Output the [x, y] coordinate of the center of the cell containing the given text.  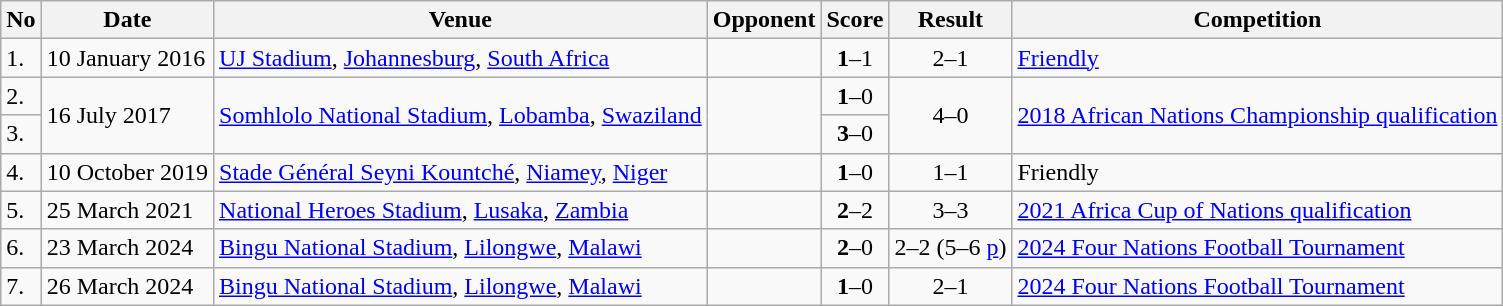
Result [950, 20]
Competition [1258, 20]
3–0 [855, 134]
Somhlolo National Stadium, Lobamba, Swaziland [461, 115]
23 March 2024 [127, 248]
2–2 (5–6 p) [950, 248]
7. [21, 286]
25 March 2021 [127, 210]
UJ Stadium, Johannesburg, South Africa [461, 58]
No [21, 20]
5. [21, 210]
4. [21, 172]
2–2 [855, 210]
3–3 [950, 210]
1. [21, 58]
Venue [461, 20]
Date [127, 20]
Stade Général Seyni Kountché, Niamey, Niger [461, 172]
10 October 2019 [127, 172]
10 January 2016 [127, 58]
2–0 [855, 248]
16 July 2017 [127, 115]
2021 Africa Cup of Nations qualification [1258, 210]
4–0 [950, 115]
2018 African Nations Championship qualification [1258, 115]
6. [21, 248]
2. [21, 96]
3. [21, 134]
National Heroes Stadium, Lusaka, Zambia [461, 210]
26 March 2024 [127, 286]
Score [855, 20]
Opponent [764, 20]
